Detect which cell encompasses the target text, then output its [x, y] center coordinate. 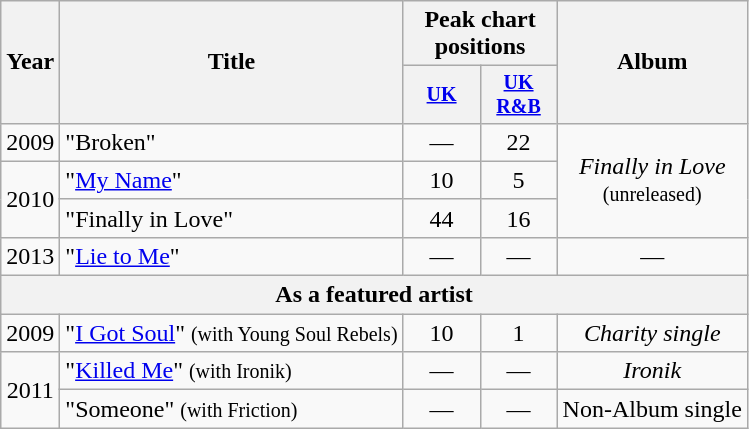
2011 [30, 390]
"Someone" (with Friction) [232, 409]
As a featured artist [374, 295]
"Lie to Me" [232, 256]
Year [30, 62]
UKR&B [518, 94]
5 [518, 180]
Peak chart positions [480, 34]
"I Got Soul" (with Young Soul Rebels) [232, 333]
22 [518, 142]
Album [652, 62]
Finally in Love(unreleased) [652, 180]
Non-Album single [652, 409]
44 [442, 218]
UK [442, 94]
Charity single [652, 333]
2010 [30, 199]
"Finally in Love" [232, 218]
1 [518, 333]
"My Name" [232, 180]
2013 [30, 256]
16 [518, 218]
"Killed Me" (with Ironik) [232, 371]
"Broken" [232, 142]
Title [232, 62]
Ironik [652, 371]
